Capture the cell that displays the provided text and extract its [x, y] central coordinate. 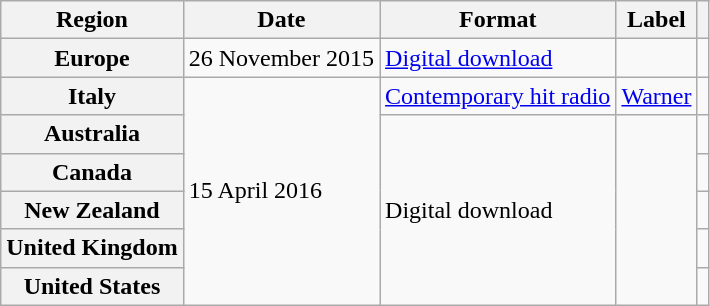
Canada [92, 172]
Date [281, 20]
Region [92, 20]
26 November 2015 [281, 58]
Label [656, 20]
Contemporary hit radio [498, 96]
Australia [92, 134]
United States [92, 286]
New Zealand [92, 210]
United Kingdom [92, 248]
Warner [656, 96]
Italy [92, 96]
15 April 2016 [281, 191]
Format [498, 20]
Europe [92, 58]
